Output the (X, Y) coordinate of the center of the cell containing the given text.  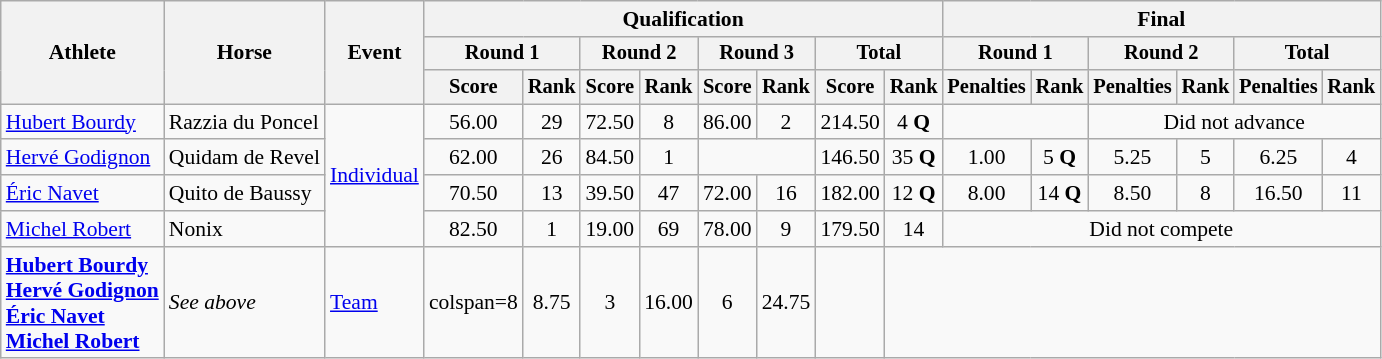
Hervé Godignon (82, 158)
70.50 (474, 193)
Team (374, 303)
72.50 (610, 122)
16.50 (1278, 193)
13 (552, 193)
69 (668, 229)
Michel Robert (82, 229)
Quito de Baussy (244, 193)
35 Q (914, 158)
56.00 (474, 122)
Nonix (244, 229)
2 (786, 122)
29 (552, 122)
8.75 (552, 303)
214.50 (850, 122)
See above (244, 303)
colspan=8 (474, 303)
6.25 (1278, 158)
12 Q (914, 193)
47 (668, 193)
4 (1352, 158)
5 Q (1060, 158)
39.50 (610, 193)
6 (728, 303)
84.50 (610, 158)
Did not compete (1161, 229)
Did not advance (1234, 122)
19.00 (610, 229)
14 (914, 229)
1.00 (986, 158)
Event (374, 52)
82.50 (474, 229)
Hubert BourdyHervé GodignonÉric NavetMichel Robert (82, 303)
11 (1352, 193)
16.00 (668, 303)
Razzia du Poncel (244, 122)
72.00 (728, 193)
62.00 (474, 158)
Qualification (684, 19)
Athlete (82, 52)
26 (552, 158)
24.75 (786, 303)
8.00 (986, 193)
Individual (374, 175)
14 Q (1060, 193)
4 Q (914, 122)
Horse (244, 52)
182.00 (850, 193)
8.50 (1132, 193)
146.50 (850, 158)
5.25 (1132, 158)
Hubert Bourdy (82, 122)
Final (1161, 19)
86.00 (728, 122)
9 (786, 229)
78.00 (728, 229)
Éric Navet (82, 193)
5 (1206, 158)
3 (610, 303)
16 (786, 193)
179.50 (850, 229)
Round 3 (756, 54)
Quidam de Revel (244, 158)
